Capture the cell that displays the provided text and extract its [X, Y] central coordinate. 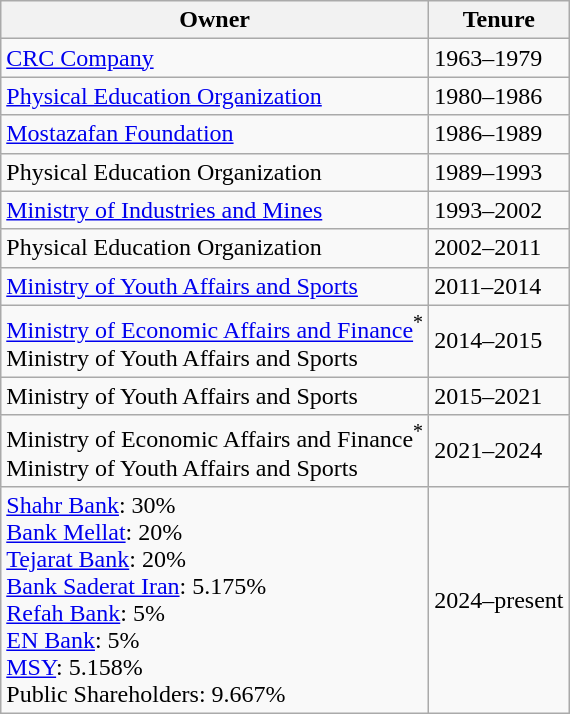
Mostazafan Foundation [215, 134]
Ministry of Industries and Mines [215, 210]
2011–2014 [499, 286]
2021–2024 [499, 451]
2014–2015 [499, 341]
2024–present [499, 600]
CRC Company [215, 58]
2002–2011 [499, 248]
2015–2021 [499, 396]
1980–1986 [499, 96]
Owner [215, 20]
Shahr Bank: 30% Bank Mellat: 20% Tejarat Bank: 20% Bank Saderat Iran: 5.175% Refah Bank: 5% EN Bank: 5% MSY: 5.158%Public Shareholders: 9.667% [215, 600]
1993–2002 [499, 210]
1963–1979 [499, 58]
1989–1993 [499, 172]
1986–1989 [499, 134]
Tenure [499, 20]
